Provide the [x, y] coordinate of the cell's center where the given text is located.  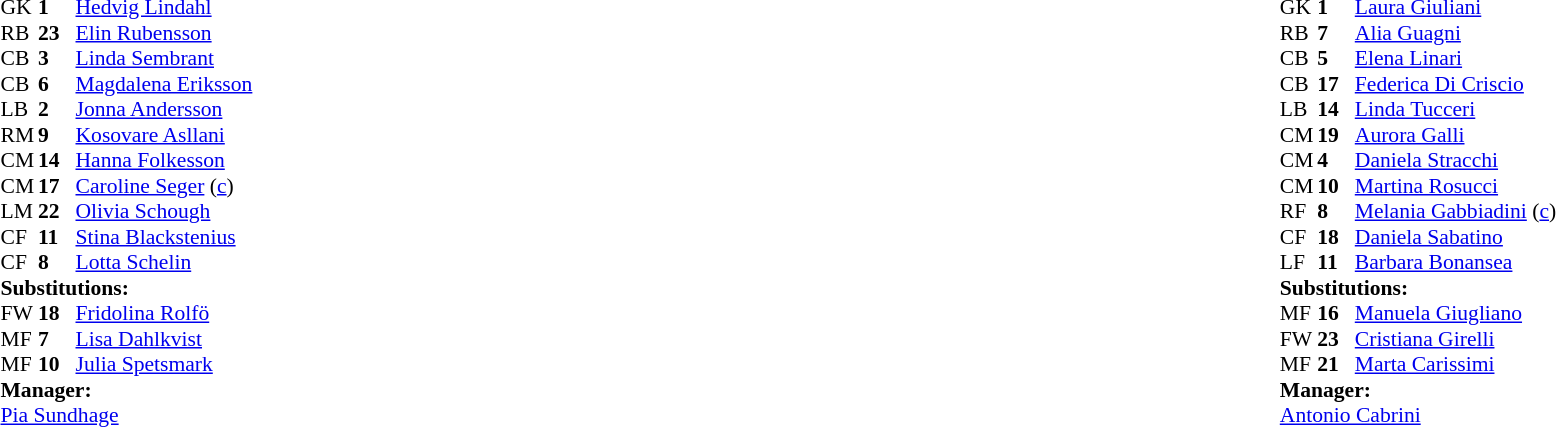
Cristiana Girelli [1456, 339]
RM [19, 135]
9 [57, 135]
Hanna Folkesson [164, 161]
Alia Guagni [1456, 33]
3 [57, 59]
Linda Sembrant [164, 59]
22 [57, 211]
Martina Rosucci [1456, 186]
Melania Gabbiadini (c) [1456, 211]
Barbara Bonansea [1456, 263]
Fridolina Rolfö [164, 313]
Daniela Sabatino [1456, 237]
Stina Blackstenius [164, 237]
6 [57, 84]
LM [19, 211]
Manuela Giugliano [1456, 313]
Lotta Schelin [164, 263]
Caroline Seger (c) [164, 186]
Federica Di Criscio [1456, 84]
4 [1336, 161]
Lisa Dahlkvist [164, 339]
Olivia Schough [164, 211]
RF [1299, 211]
19 [1336, 135]
Julia Spetsmark [164, 365]
Daniela Stracchi [1456, 161]
LF [1299, 263]
Kosovare Asllani [164, 135]
Aurora Galli [1456, 135]
Magdalena Eriksson [164, 84]
Linda Tucceri [1456, 109]
Elin Rubensson [164, 33]
Elena Linari [1456, 59]
21 [1336, 365]
2 [57, 109]
Marta Carissimi [1456, 365]
16 [1336, 313]
Jonna Andersson [164, 109]
5 [1336, 59]
